Output the (X, Y) coordinate of the center of the cell containing the given text.  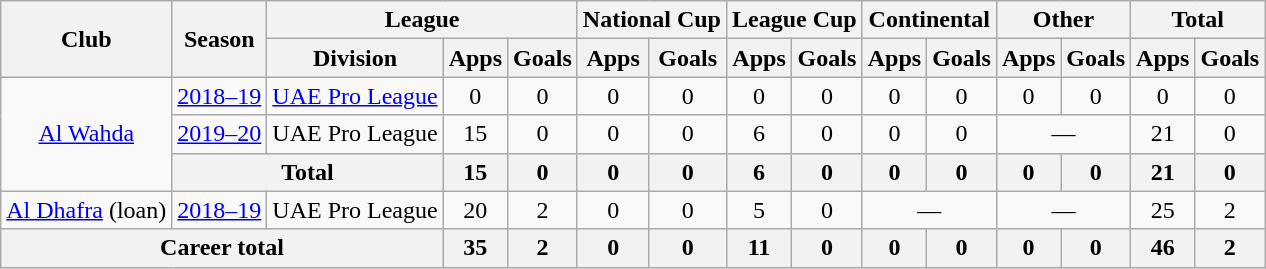
Other (1063, 20)
National Cup (652, 20)
League (422, 20)
Al Dhafra (loan) (86, 210)
25 (1163, 210)
5 (758, 210)
20 (475, 210)
Season (220, 39)
11 (758, 248)
League Cup (794, 20)
2019–20 (220, 134)
Continental (929, 20)
Al Wahda (86, 134)
Division (355, 58)
46 (1163, 248)
Club (86, 39)
35 (475, 248)
Career total (222, 248)
